Search for the cell housing the specified text and yield its (x, y) center coordinate. 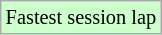
Fastest session lap (81, 17)
